Identify which cell holds the provided text, then report its (X, Y) central coordinate. 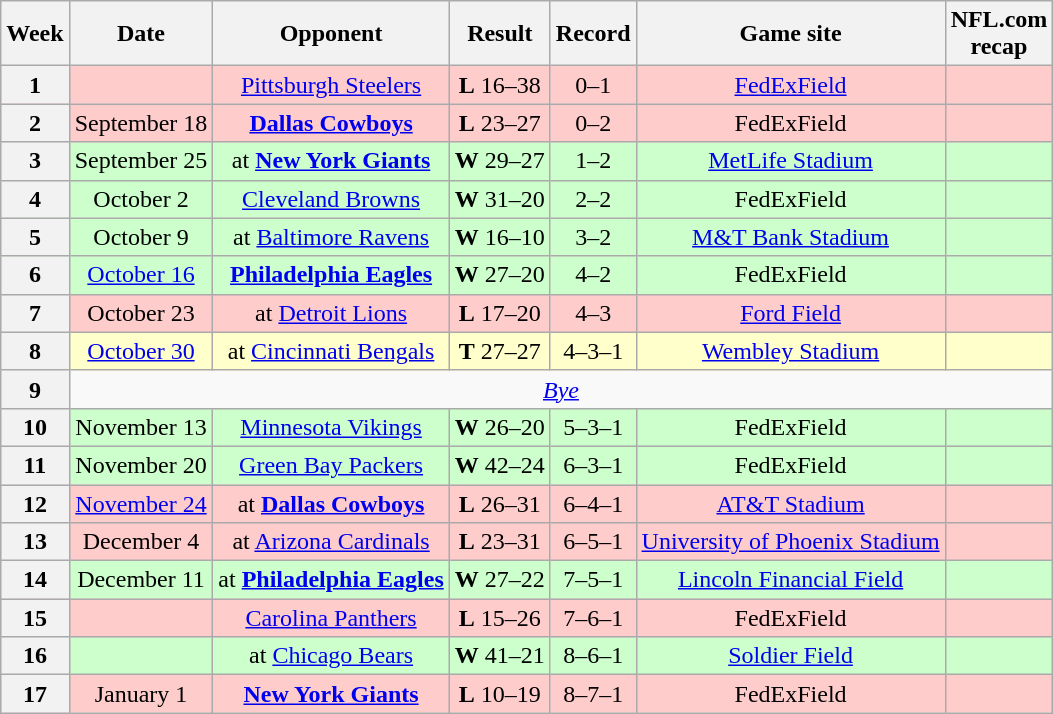
6 (35, 275)
W 26–20 (500, 427)
6–4–1 (593, 503)
November 20 (141, 465)
7–6–1 (593, 618)
Minnesota Vikings (331, 427)
AT&T Stadium (790, 503)
L 15–26 (500, 618)
December 4 (141, 542)
8–6–1 (593, 656)
16 (35, 656)
L 23–27 (500, 123)
Philadelphia Eagles (331, 275)
October 9 (141, 237)
University of Phoenix Stadium (790, 542)
0–2 (593, 123)
October 30 (141, 351)
L 10–19 (500, 694)
9 (35, 389)
January 1 (141, 694)
Cleveland Browns (331, 199)
MetLife Stadium (790, 161)
Wembley Stadium (790, 351)
10 (35, 427)
L 23–31 (500, 542)
November 13 (141, 427)
W 27–22 (500, 580)
2 (35, 123)
L 16–38 (500, 85)
Green Bay Packers (331, 465)
October 16 (141, 275)
Lincoln Financial Field (790, 580)
6–5–1 (593, 542)
7–5–1 (593, 580)
W 29–27 (500, 161)
1 (35, 85)
12 (35, 503)
3 (35, 161)
Soldier Field (790, 656)
4–2 (593, 275)
1–2 (593, 161)
M&T Bank Stadium (790, 237)
6–3–1 (593, 465)
October 23 (141, 313)
Carolina Panthers (331, 618)
September 25 (141, 161)
Ford Field (790, 313)
at Detroit Lions (331, 313)
W 16–10 (500, 237)
at New York Giants (331, 161)
13 (35, 542)
5–3–1 (593, 427)
at Chicago Bears (331, 656)
October 2 (141, 199)
7 (35, 313)
4 (35, 199)
at Dallas Cowboys (331, 503)
NFL.comrecap (999, 34)
W 31–20 (500, 199)
8 (35, 351)
Dallas Cowboys (331, 123)
0–1 (593, 85)
Week (35, 34)
17 (35, 694)
Bye (561, 389)
at Arizona Cardinals (331, 542)
Game site (790, 34)
L 17–20 (500, 313)
L 26–31 (500, 503)
December 11 (141, 580)
Date (141, 34)
at Baltimore Ravens (331, 237)
4–3–1 (593, 351)
15 (35, 618)
November 24 (141, 503)
8–7–1 (593, 694)
New York Giants (331, 694)
3–2 (593, 237)
W 41–21 (500, 656)
at Philadelphia Eagles (331, 580)
Result (500, 34)
W 27–20 (500, 275)
at Cincinnati Bengals (331, 351)
Opponent (331, 34)
14 (35, 580)
11 (35, 465)
4–3 (593, 313)
September 18 (141, 123)
2–2 (593, 199)
5 (35, 237)
Record (593, 34)
Pittsburgh Steelers (331, 85)
T 27–27 (500, 351)
W 42–24 (500, 465)
